Output the [X, Y] coordinate of the center of the cell containing the given text.  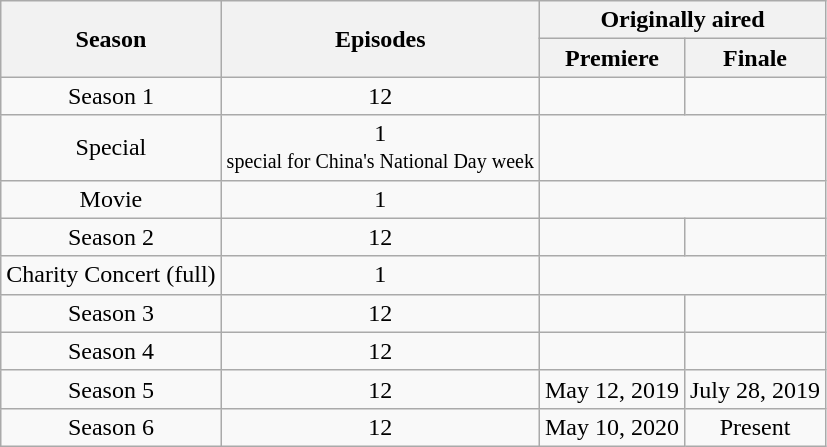
Season 3 [111, 313]
Special [111, 148]
Originally aired [682, 20]
Finale [754, 58]
Season 1 [111, 96]
Movie [111, 199]
Premiere [612, 58]
Season 5 [111, 389]
Season [111, 39]
Charity Concert (full) [111, 275]
May 12, 2019 [612, 389]
Season 2 [111, 237]
1special for China's National Day week [380, 148]
May 10, 2020 [612, 427]
July 28, 2019 [754, 389]
Season 4 [111, 351]
Season 6 [111, 427]
Episodes [380, 39]
Present [754, 427]
